For the text-containing cell, return its midpoint in [x, y] coordinate format. 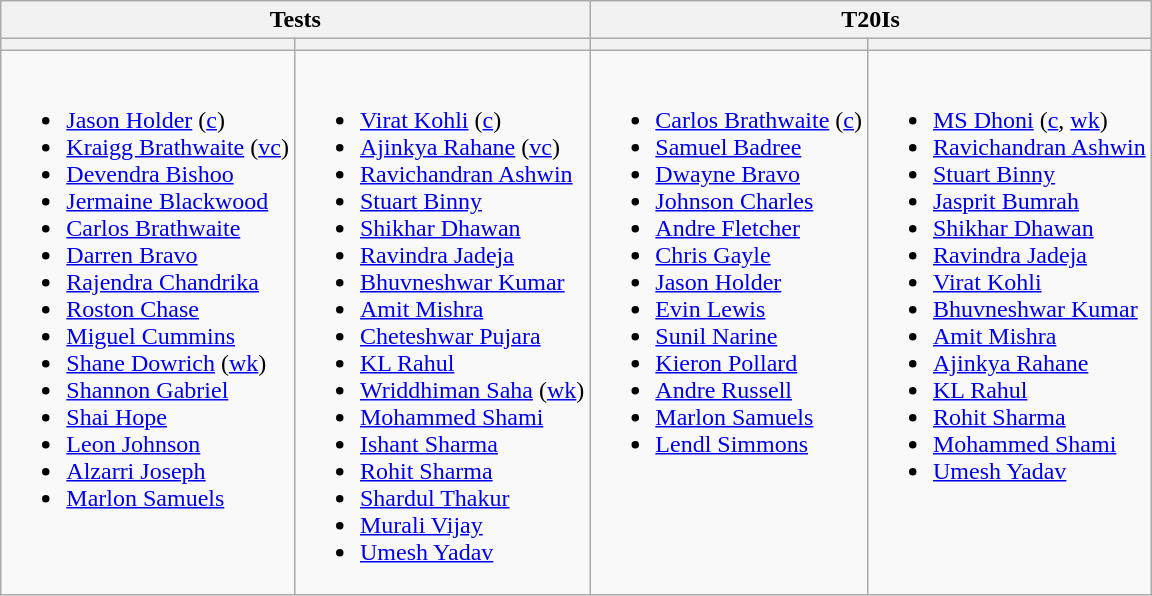
T20Is [870, 20]
Tests [296, 20]
